Return the (x, y) coordinate for the center point of the cell that contains the specified text.  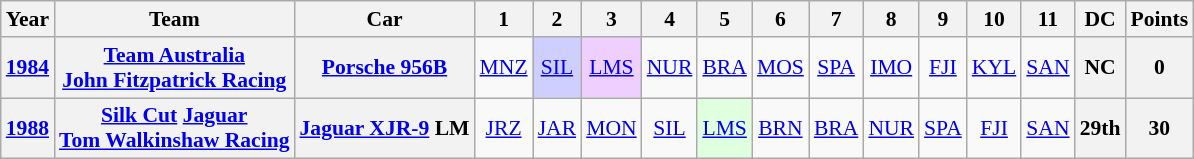
8 (891, 19)
Porsche 956B (385, 68)
JAR (558, 128)
7 (836, 19)
KYL (994, 68)
29th (1100, 128)
MON (612, 128)
Year (28, 19)
4 (670, 19)
2 (558, 19)
0 (1160, 68)
Points (1160, 19)
6 (780, 19)
BRN (780, 128)
9 (943, 19)
Jaguar XJR-9 LM (385, 128)
30 (1160, 128)
JRZ (504, 128)
NC (1100, 68)
Team Australia John Fitzpatrick Racing (174, 68)
DC (1100, 19)
Silk Cut Jaguar Tom Walkinshaw Racing (174, 128)
MNZ (504, 68)
1988 (28, 128)
Car (385, 19)
5 (724, 19)
1 (504, 19)
IMO (891, 68)
11 (1048, 19)
1984 (28, 68)
10 (994, 19)
Team (174, 19)
3 (612, 19)
MOS (780, 68)
